Determine the [X, Y] coordinate at the center of the cell enclosing the given text.  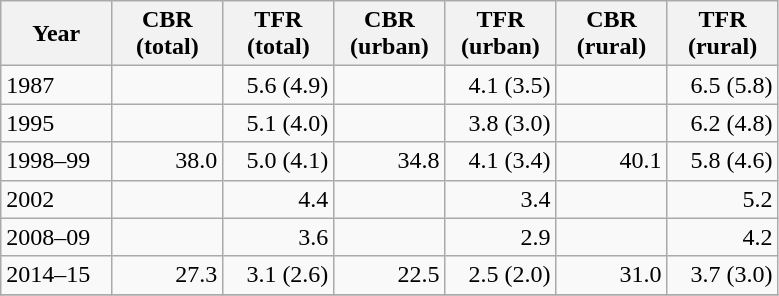
38.0 [168, 161]
5.8 (4.6) [722, 161]
40.1 [612, 161]
6.2 (4.8) [722, 123]
TFR (total) [278, 34]
3.8 (3.0) [500, 123]
5.0 (4.1) [278, 161]
4.1 (3.5) [500, 85]
4.4 [278, 199]
22.5 [390, 275]
2002 [56, 199]
3.6 [278, 237]
3.1 (2.6) [278, 275]
TFR (urban) [500, 34]
31.0 [612, 275]
5.2 [722, 199]
2.5 (2.0) [500, 275]
Year [56, 34]
6.5 (5.8) [722, 85]
3.4 [500, 199]
CBR (rural) [612, 34]
1995 [56, 123]
4.2 [722, 237]
4.1 (3.4) [500, 161]
1987 [56, 85]
5.6 (4.9) [278, 85]
2008–09 [56, 237]
5.1 (4.0) [278, 123]
CBR (total) [168, 34]
34.8 [390, 161]
2.9 [500, 237]
CBR (urban) [390, 34]
2014–15 [56, 275]
1998–99 [56, 161]
TFR (rural) [722, 34]
3.7 (3.0) [722, 275]
27.3 [168, 275]
